Return (x, y) of the center of cell containing provided text 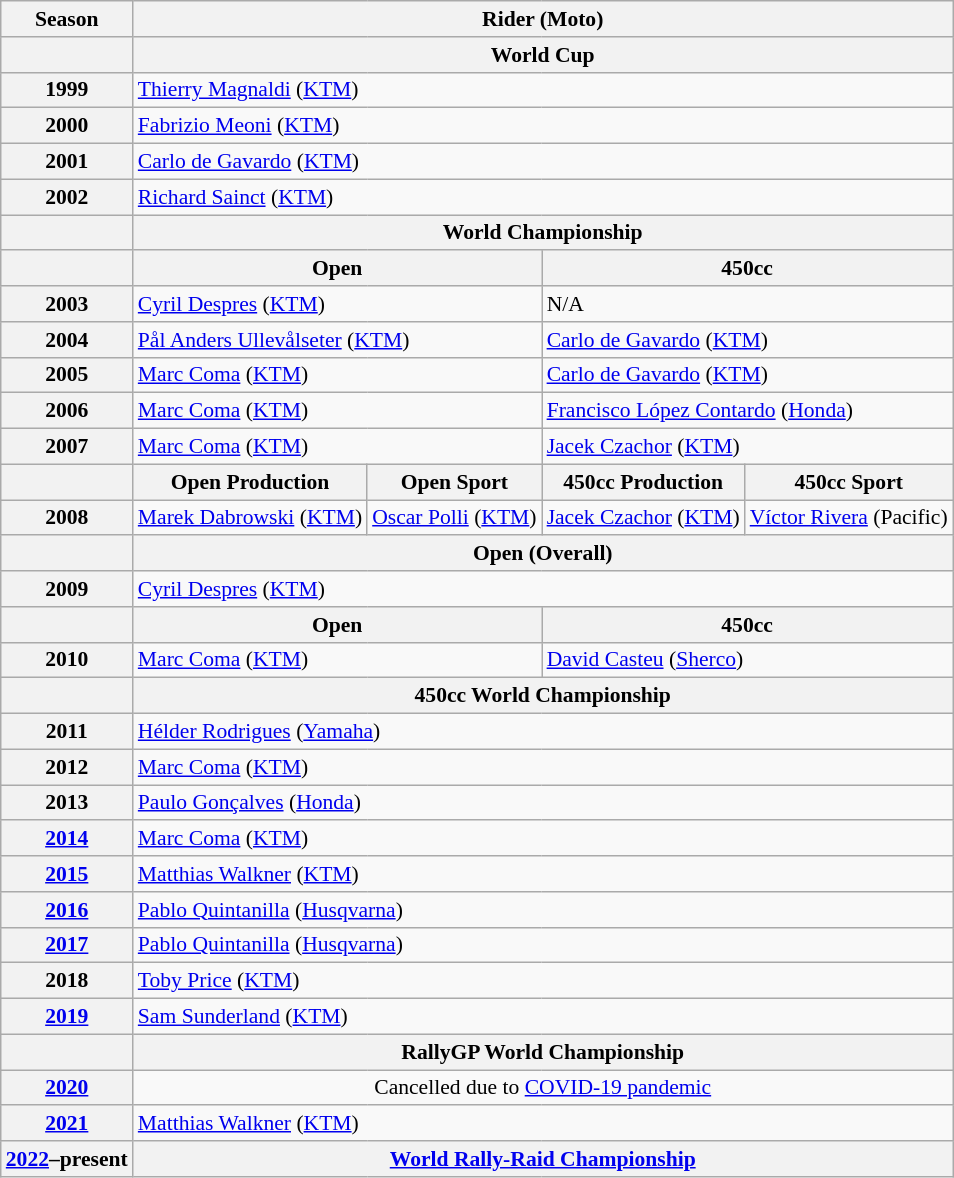
2003 (67, 304)
450cc Sport (849, 482)
World Championship (543, 233)
2011 (67, 732)
2018 (67, 981)
2020 (67, 1088)
2015 (67, 874)
World Cup (543, 55)
Pål Anders Ullevålseter (KTM) (338, 340)
2022–present (67, 1159)
RallyGP World Championship (543, 1052)
2019 (67, 1017)
Season (67, 19)
2017 (67, 945)
Francisco López Contardo (Honda) (748, 411)
Open Sport (454, 482)
2005 (67, 375)
World Rally-Raid Championship (543, 1159)
2010 (67, 660)
2000 (67, 126)
N/A (748, 304)
Víctor Rivera (Pacific) (849, 518)
Toby Price (KTM) (543, 981)
450cc World Championship (543, 696)
2021 (67, 1124)
2002 (67, 197)
2009 (67, 589)
Paulo Gonçalves (Honda) (543, 803)
Oscar Polli (KTM) (454, 518)
2016 (67, 910)
2014 (67, 839)
Fabrizio Meoni (KTM) (543, 126)
Hélder Rodrigues (Yamaha) (543, 732)
2008 (67, 518)
Sam Sunderland (KTM) (543, 1017)
Open (Overall) (543, 554)
2013 (67, 803)
2004 (67, 340)
1999 (67, 90)
2012 (67, 767)
2001 (67, 162)
2006 (67, 411)
Open Production (250, 482)
Rider (Moto) (543, 19)
Cancelled due to COVID-19 pandemic (543, 1088)
Marek Dabrowski (KTM) (250, 518)
Thierry Magnaldi (KTM) (543, 90)
2007 (67, 447)
Richard Sainct (KTM) (543, 197)
450cc Production (644, 482)
David Casteu (Sherco) (748, 660)
